From the cell containing the given text, extract its center point as [x, y] coordinate. 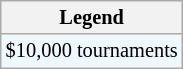
$10,000 tournaments [92, 51]
Legend [92, 17]
